Locate the cell with the specified text and output its (x, y) center coordinate. 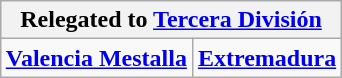
Extremadura (266, 58)
Relegated to Tercera División (170, 20)
Valencia Mestalla (96, 58)
